Search for the cell housing the specified text and yield its (x, y) center coordinate. 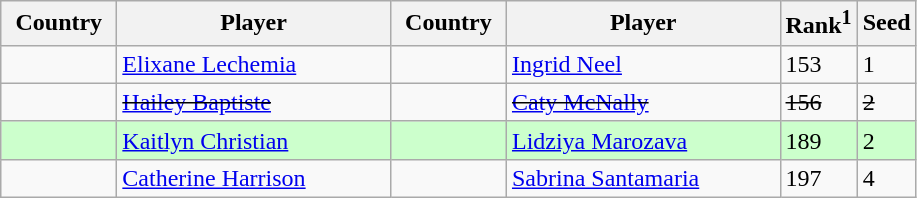
197 (818, 178)
Kaitlyn Christian (254, 140)
Ingrid Neel (643, 64)
156 (818, 102)
Elixane Lechemia (254, 64)
Catherine Harrison (254, 178)
Rank1 (818, 24)
Seed (886, 24)
Caty McNally (643, 102)
4 (886, 178)
Lidziya Marozava (643, 140)
153 (818, 64)
1 (886, 64)
189 (818, 140)
Sabrina Santamaria (643, 178)
Hailey Baptiste (254, 102)
